Locate the cell with the specified text and output its [x, y] center coordinate. 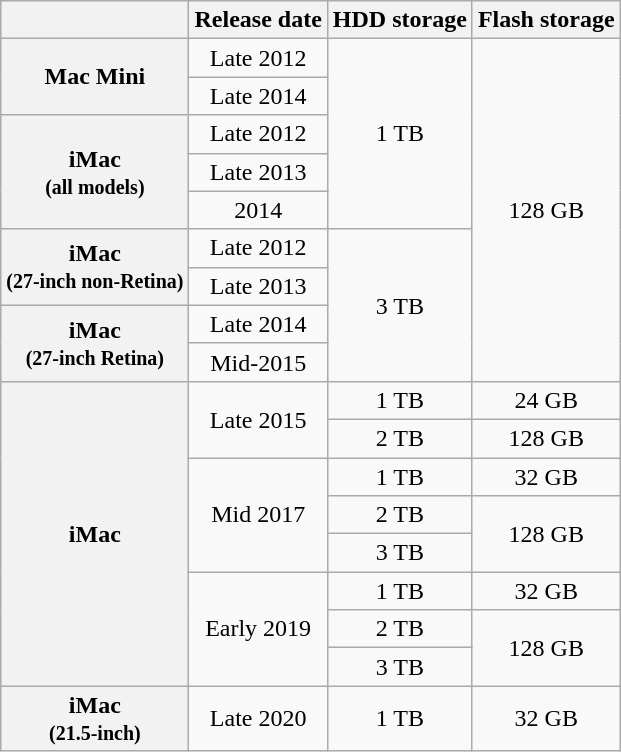
iMac(all models) [95, 172]
Late 2015 [258, 419]
Flash storage [546, 20]
iMac [95, 533]
Mid 2017 [258, 515]
iMac(21.5-inch) [95, 718]
2014 [258, 210]
iMac(27-inch Retina) [95, 343]
Mid-2015 [258, 362]
Early 2019 [258, 629]
24 GB [546, 400]
Mac Mini [95, 77]
iMac(27-inch non-Retina) [95, 267]
Release date [258, 20]
Late 2020 [258, 718]
HDD storage [400, 20]
